From the cell containing the given text, extract its center point as (X, Y) coordinate. 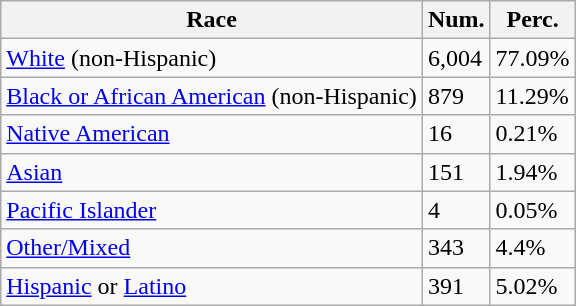
391 (456, 286)
16 (456, 134)
Pacific Islander (212, 210)
Black or African American (non-Hispanic) (212, 96)
6,004 (456, 58)
White (non-Hispanic) (212, 58)
343 (456, 248)
879 (456, 96)
77.09% (532, 58)
0.05% (532, 210)
1.94% (532, 172)
4.4% (532, 248)
Asian (212, 172)
Race (212, 20)
Hispanic or Latino (212, 286)
Perc. (532, 20)
Other/Mixed (212, 248)
Native American (212, 134)
Num. (456, 20)
0.21% (532, 134)
151 (456, 172)
11.29% (532, 96)
5.02% (532, 286)
4 (456, 210)
